Find where the given text appears and provide that cell's center as [x, y] coordinate. 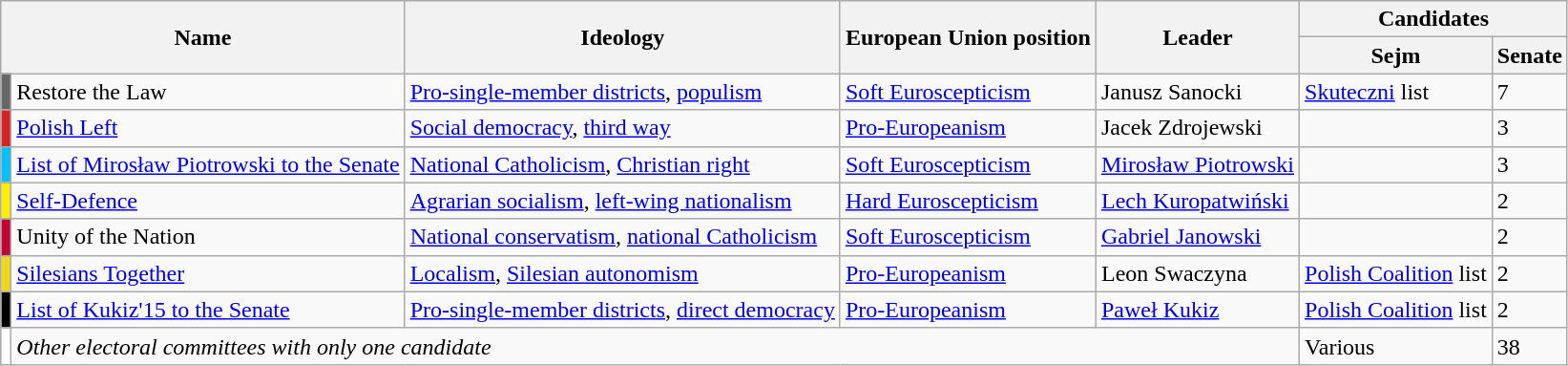
Social democracy, third way [622, 128]
Lech Kuropatwiński [1197, 201]
Name [202, 37]
Silesians Together [208, 273]
Janusz Sanocki [1197, 92]
7 [1529, 92]
Self-Defence [208, 201]
Other electoral committees with only one candidate [656, 346]
Jacek Zdrojewski [1197, 128]
Senate [1529, 55]
Localism, Silesian autonomism [622, 273]
Leader [1197, 37]
List of Mirosław Piotrowski to the Senate [208, 164]
Leon Swaczyna [1197, 273]
Unity of the Nation [208, 237]
Hard Euroscepticism [968, 201]
Ideology [622, 37]
Polish Left [208, 128]
Mirosław Piotrowski [1197, 164]
Various [1396, 346]
Pro-single-member districts, direct democracy [622, 310]
Sejm [1396, 55]
38 [1529, 346]
Pro-single-member districts, populism [622, 92]
List of Kukiz'15 to the Senate [208, 310]
European Union position [968, 37]
Agrarian socialism, left-wing nationalism [622, 201]
Gabriel Janowski [1197, 237]
National Catholicism, Christian right [622, 164]
Skuteczni list [1396, 92]
Paweł Kukiz [1197, 310]
Candidates [1433, 19]
Restore the Law [208, 92]
National conservatism, national Catholicism [622, 237]
